Detect which cell encompasses the target text, then output its [X, Y] center coordinate. 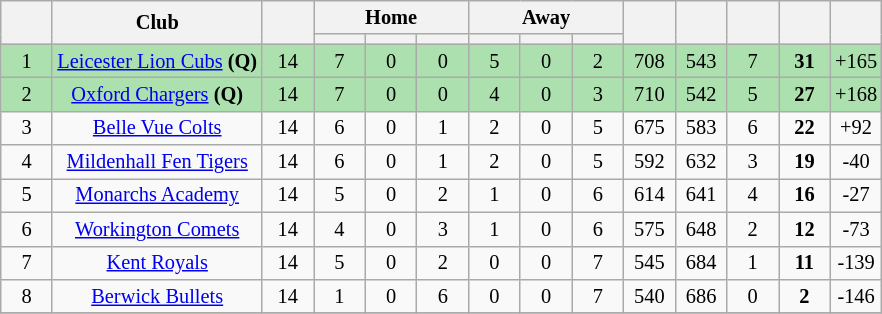
Oxford Chargers (Q) [157, 94]
Monarchs Academy [157, 195]
Workington Comets [157, 229]
592 [650, 162]
684 [701, 263]
-40 [856, 162]
641 [701, 195]
-73 [856, 229]
-27 [856, 195]
675 [650, 128]
575 [650, 229]
540 [650, 296]
+165 [856, 61]
Mildenhall Fen Tigers [157, 162]
11 [805, 263]
Home [392, 17]
686 [701, 296]
543 [701, 61]
31 [805, 61]
12 [805, 229]
632 [701, 162]
648 [701, 229]
8 [27, 296]
614 [650, 195]
583 [701, 128]
Berwick Bullets [157, 296]
Kent Royals [157, 263]
545 [650, 263]
542 [701, 94]
-139 [856, 263]
22 [805, 128]
+92 [856, 128]
708 [650, 61]
-146 [856, 296]
Club [157, 22]
27 [805, 94]
Leicester Lion Cubs (Q) [157, 61]
710 [650, 94]
16 [805, 195]
Belle Vue Colts [157, 128]
+168 [856, 94]
Away [546, 17]
19 [805, 162]
